Identify which cell holds the provided text, then report its [X, Y] central coordinate. 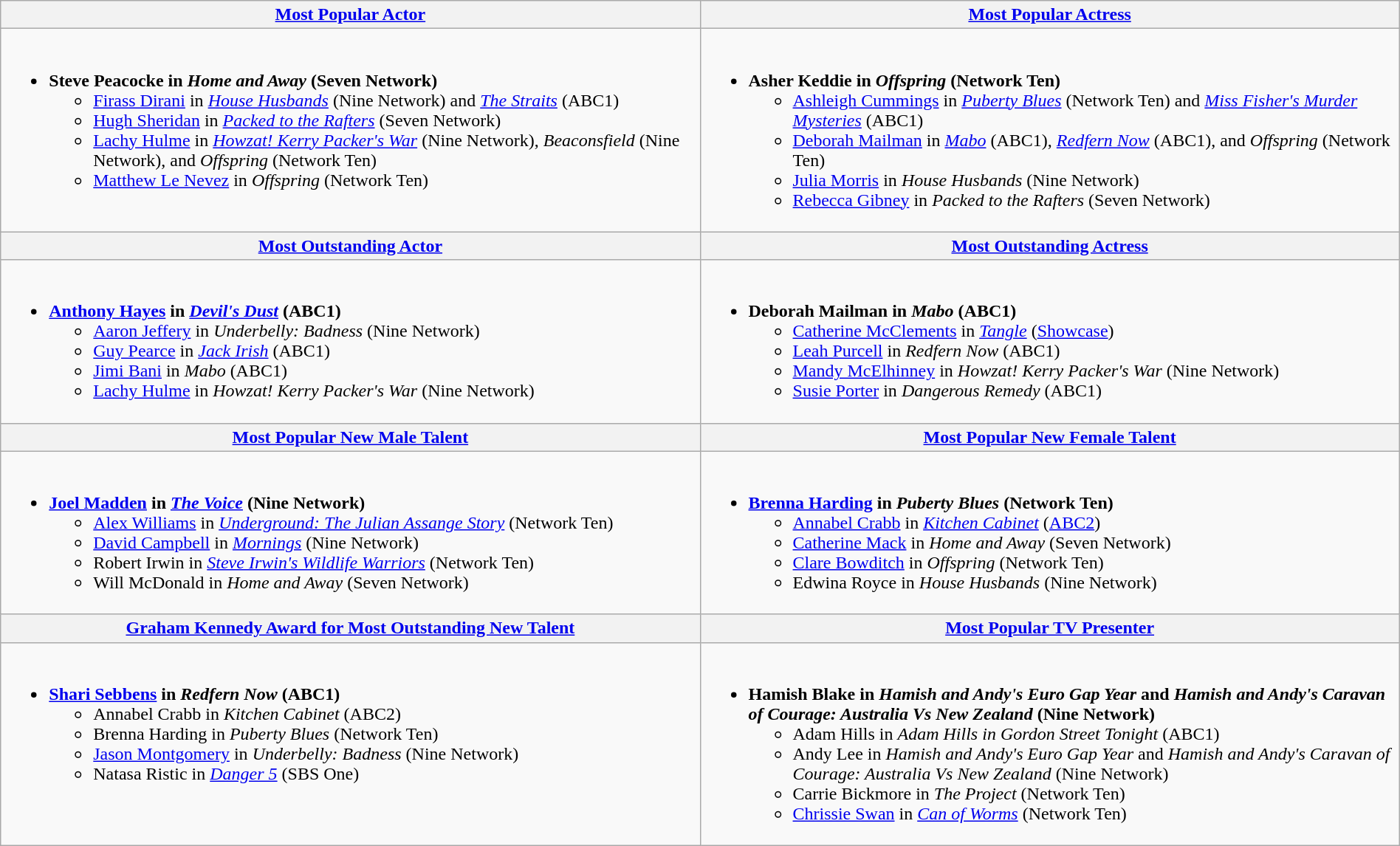
Most Popular TV Presenter [1050, 628]
Most Popular New Male Talent [350, 437]
Graham Kennedy Award for Most Outstanding New Talent [350, 628]
Most Popular Actor [350, 15]
Most Popular Actress [1050, 15]
Most Outstanding Actor [350, 246]
Most Popular New Female Talent [1050, 437]
Most Outstanding Actress [1050, 246]
